Pinpoint the cell where the given text exists, returning its [x, y] midpoint coordinate. 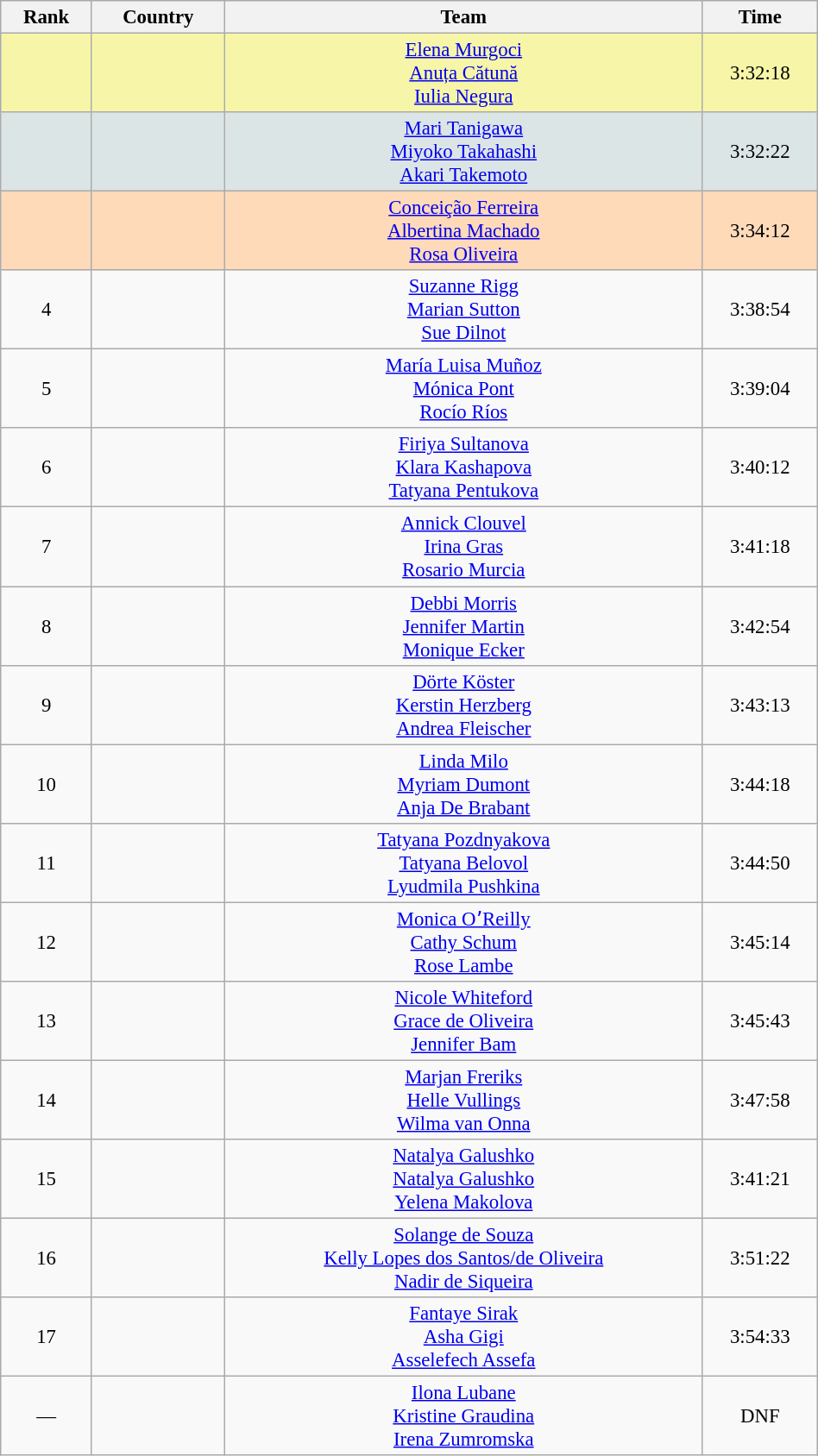
10 [47, 784]
11 [47, 863]
15 [47, 1179]
Monica OʼReillyCathy SchumRose Lambe [463, 942]
Nicole WhitefordGrace de OliveiraJennifer Bam [463, 1021]
6 [47, 468]
8 [47, 626]
3:41:21 [759, 1179]
Annick ClouvelIrina GrasRosario Murcia [463, 547]
Debbi MorrisJennifer MartinMonique Ecker [463, 626]
Elena MurgociAnuța CătunăIulia Negura [463, 73]
Fantaye SirakAsha GigiAsselefech Assefa [463, 1337]
14 [47, 1100]
12 [47, 942]
13 [47, 1021]
Conceição FerreiraAlbertina MachadoRosa Oliveira [463, 231]
3:51:22 [759, 1258]
Mari TanigawaMiyoko TakahashiAkari Takemoto [463, 152]
7 [47, 547]
17 [47, 1337]
3:42:54 [759, 626]
Linda MiloMyriam DumontAnja De Brabant [463, 784]
Rank [47, 17]
3:38:54 [759, 310]
Dörte KösterKerstin HerzbergAndrea Fleischer [463, 705]
Tatyana PozdnyakovaTatyana BelovolLyudmila Pushkina [463, 863]
4 [47, 310]
3:44:18 [759, 784]
Firiya SultanovaKlara KashapovaTatyana Pentukova [463, 468]
3:45:14 [759, 942]
9 [47, 705]
3:44:50 [759, 863]
Ilona LubaneKristine GraudinaIrena Zumromska [463, 1416]
3:40:12 [759, 468]
3:54:33 [759, 1337]
Natalya GalushkoNatalya GalushkoYelena Makolova [463, 1179]
3:32:18 [759, 73]
Solange de SouzaKelly Lopes dos Santos/de OliveiraNadir de Siqueira [463, 1258]
Team [463, 17]
3:45:43 [759, 1021]
Suzanne RiggMarian SuttonSue Dilnot [463, 310]
5 [47, 389]
Time [759, 17]
3:32:22 [759, 152]
Country [158, 17]
3:47:58 [759, 1100]
3:41:18 [759, 547]
María Luisa MuñozMónica PontRocío Ríos [463, 389]
DNF [759, 1416]
3:34:12 [759, 231]
Marjan FreriksHelle VullingsWilma van Onna [463, 1100]
3:43:13 [759, 705]
3:39:04 [759, 389]
16 [47, 1258]
— [47, 1416]
